Pinpoint the cell where the given text exists, returning its (X, Y) midpoint coordinate. 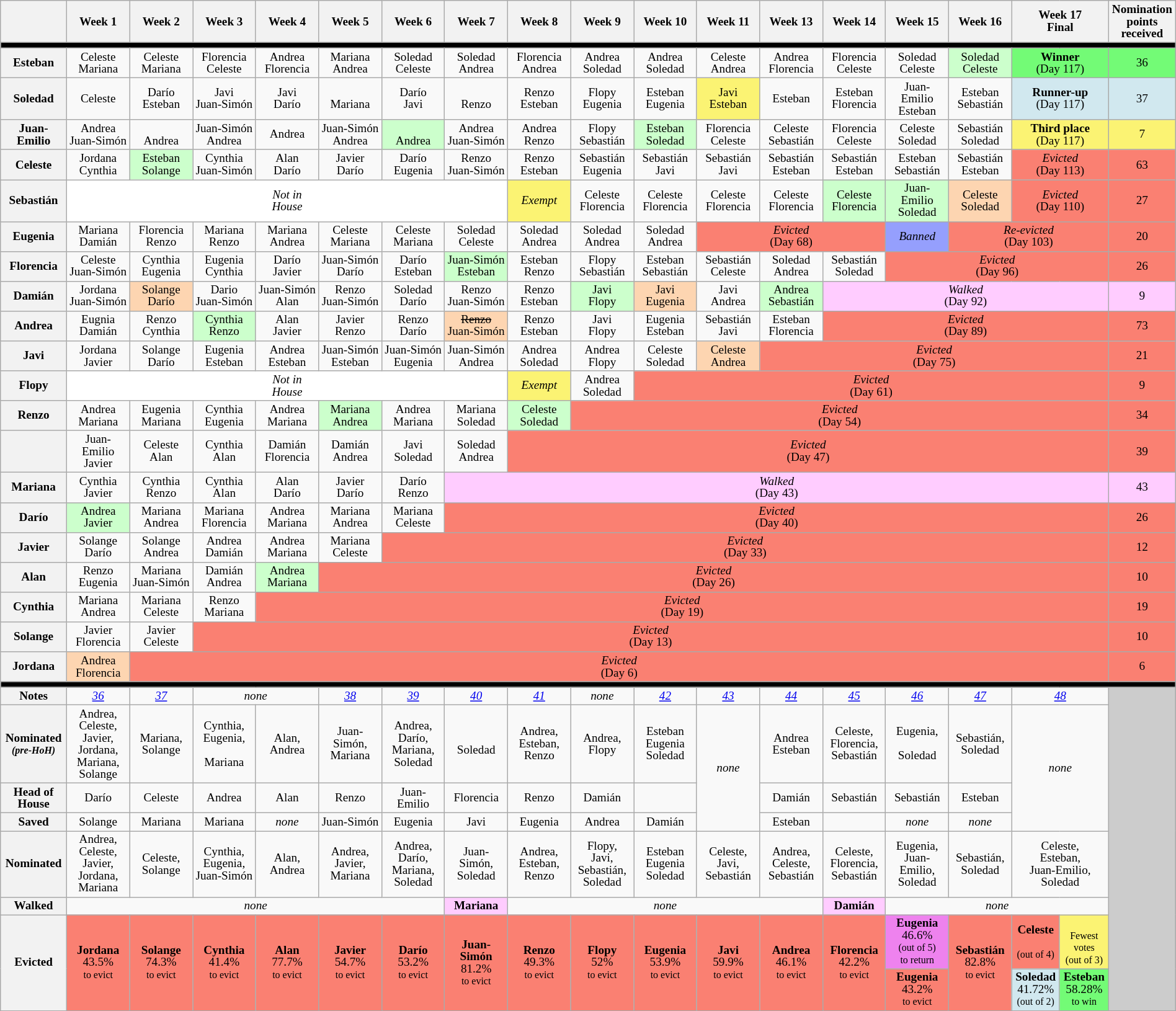
JordanaCynthia (98, 164)
DaríoRenzo (413, 488)
FlorenciaAndrea (539, 63)
Sebastián82.8%to evict (981, 963)
Evicted(Day 96) (997, 266)
Esteban58.28%to win (1084, 990)
Juan-EmilioEsteban (917, 99)
45 (854, 696)
Celeste(out of 4) (1036, 942)
38 (350, 696)
Andrea,Flopy (602, 744)
Juan-Simón81.2%to evict (476, 963)
Week 14 (854, 22)
SebastiánCeleste (728, 266)
Eugenia,Soledad (917, 744)
RenzoEugenia (98, 577)
44 (791, 696)
Nominated(pre-HoH) (33, 744)
Javier54.7%to evict (350, 963)
Flopy (33, 386)
41 (539, 696)
EugniaDamián (98, 326)
48 (1060, 696)
20 (1142, 236)
Week 5 (350, 22)
Javier (33, 547)
46 (917, 696)
Week 15 (917, 22)
AndreaDamián (225, 547)
Jordana (33, 666)
JaviJuan-Simón (225, 99)
DamiánFlorencia (287, 452)
Evicted(Day 19) (682, 607)
7 (1142, 135)
DarioJuan-Simón (225, 296)
Evicted(Day 13) (651, 636)
47 (981, 696)
EstebanSoledad (666, 135)
MarianaFlorencia (225, 517)
Walked(Day 43) (777, 488)
63 (1142, 164)
Eugenia53.9%to evict (666, 963)
MarianaDamián (98, 236)
Evicted(Day 68) (791, 236)
AndreaFlopy (602, 356)
Celeste,Javi,Sebastián (728, 863)
CelesteSebastián (791, 135)
JaviEugenia (666, 296)
Week 9 (602, 22)
Runner-up(Day 117) (1060, 99)
DaríoJavi (413, 99)
73 (1142, 326)
Week 13 (791, 22)
Evicted(Day 75) (934, 356)
Week 17Final (1060, 22)
Third place(Day 117) (1060, 135)
Cynthia41.4%to evict (225, 963)
Week 1 (98, 22)
Andrea,Celeste,Javier,Jordana,Mariana (98, 863)
MarianaRenzo (225, 236)
Juan-SimónAlan (287, 296)
DaríoEugenia (413, 164)
CelesteJuan-Simón (98, 266)
Walked (33, 906)
JordanaJuan-Simón (98, 296)
Soledad41.72%(out of 2) (1036, 990)
SoledadDarío (413, 296)
Notes (33, 696)
Nominationpointsreceived (1142, 22)
FlopyEugenia (602, 99)
CynthiaJuan-Simón (225, 164)
Juan-EmilioJavier (98, 452)
40 (476, 696)
Jordana43.5%to evict (98, 963)
12 (1142, 547)
Evicted(Day 89) (965, 326)
Cynthia,Eugenia,Juan-Simón (225, 863)
Andrea46.1%to evict (791, 963)
19 (1142, 607)
Evicted (33, 963)
Florencia42.2%to evict (854, 963)
Eugenia,Juan-Emilio,Soledad (917, 863)
EstebanEugenia (666, 99)
42 (666, 696)
Juan-EmilioSoledad (917, 200)
JavierFlorencia (98, 636)
Andrea,Javier,Mariana (350, 863)
Andrea,Celeste,Sebastián (791, 863)
EstebanSolange (161, 164)
Evicted(Day 6) (619, 666)
34 (1142, 416)
CynthiaJavier (98, 488)
Alan77.7%to evict (287, 963)
JordanaJavier (98, 356)
Flopy52%to evict (602, 963)
Walked(Day 92) (965, 296)
EugeniaCynthia (225, 266)
Evicted(Day 40) (777, 517)
Evicted(Day 47) (808, 452)
Javi59.9%to evict (728, 963)
Head ofHouse (33, 798)
DaríoJavier (287, 266)
Nominated (33, 863)
Juan-Simón,Mariana (350, 744)
Fewest votes(out of 3) (1084, 942)
Saved (33, 822)
SolangeAndrea (161, 547)
Juan-SimónDarío (350, 266)
EugeniaMariana (161, 416)
SebastiánEugenia (602, 164)
27 (1142, 200)
Evicted(Day 33) (745, 547)
Re-evicted(Day 103) (1029, 236)
Winner(Day 117) (1060, 63)
Mariana,Solange (161, 744)
Eugenia43.2%to evict (917, 990)
Banned (917, 236)
Juan-SimónEugenia (413, 356)
Week 8 (539, 22)
RenzoCynthia (161, 326)
Cynthia,Eugenia,Mariana (225, 744)
RenzoMariana (225, 607)
AndreaSebastián (791, 296)
Evicted(Day 110) (1060, 200)
AlanJavier (287, 326)
Darío53.2%to evict (413, 963)
Week 7 (476, 22)
AndreaRenzo (539, 135)
AndreaJavier (98, 517)
FlorenciaRenzo (161, 236)
Week 16 (981, 22)
Evicted(Day 61) (871, 386)
JaviEsteban (728, 99)
Cynthia (33, 607)
6 (1142, 666)
Celeste,Esteban,Juan-Emilio,Soledad (1060, 863)
Week 2 (161, 22)
JaviAndrea (728, 296)
Evicted(Day 26) (714, 577)
Evicted(Day 113) (1060, 164)
Week 6 (413, 22)
Evicted(Day 54) (840, 416)
Renzo49.3%to evict (539, 963)
JaviSoledad (413, 452)
MarianaSoledad (476, 416)
21 (1142, 356)
JavierRenzo (350, 326)
JaviDarío (287, 99)
Eugenia46.6%(out of 5)to return (917, 942)
Andrea,Celeste,Javier,Jordana,Mariana,Solange (98, 744)
MarianaJuan-Simón (161, 577)
Celeste,Solange (161, 863)
CelesteAlan (161, 452)
Week 11 (728, 22)
Week 3 (225, 22)
Juan-Simón,Soledad (476, 863)
Flopy,Javi,Sebastián,Soledad (602, 863)
Juan-Simón (350, 822)
Solange74.3%to evict (161, 963)
RenzoDarío (413, 326)
Week 10 (666, 22)
Week 4 (287, 22)
JavierCeleste (161, 636)
EstebanRenzo (539, 266)
